Scan for the cell matching the given text and deliver its (x, y) coordinate at center. 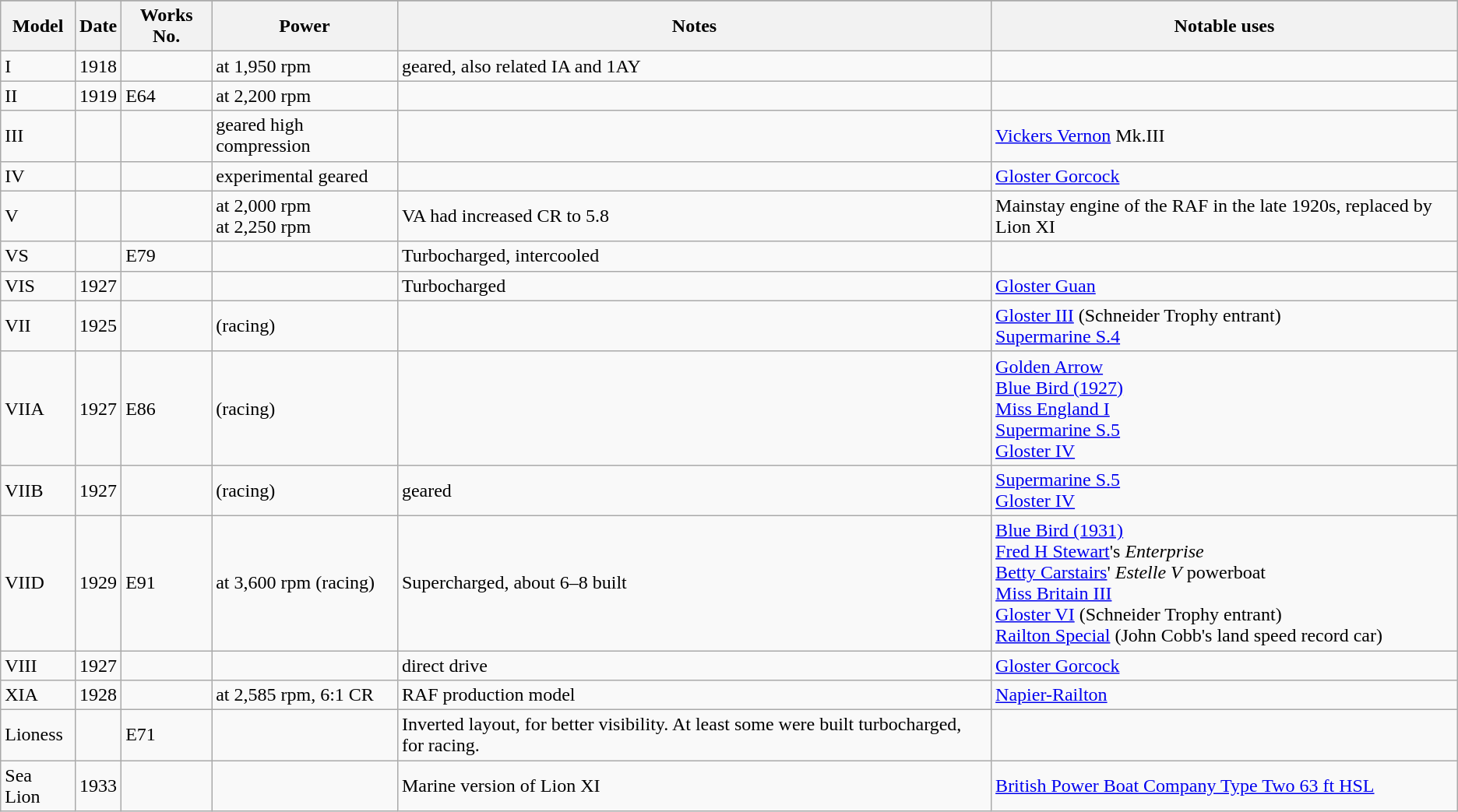
Date (98, 26)
at 2,200 rpm (305, 96)
geared (694, 490)
III (38, 135)
VIID (38, 582)
XIA (38, 695)
VIIA (38, 408)
direct drive (694, 666)
E71 (167, 735)
Golden Arrow Blue Bird (1927) Miss England I Supermarine S.5Gloster IV (1224, 408)
at 1,950 rpm (305, 66)
Works No. (167, 26)
Turbocharged, intercooled (694, 256)
at 2,000 rpm at 2,250 rpm (305, 216)
1933 (98, 786)
1925 (98, 325)
Inverted layout, for better visibility. At least some were built turbocharged, for racing. (694, 735)
E79 (167, 256)
Mainstay engine of the RAF in the late 1920s, replaced by Lion XI (1224, 216)
VIII (38, 666)
Supermarine S.5Gloster IV (1224, 490)
I (38, 66)
Power (305, 26)
Lioness (38, 735)
1919 (98, 96)
Notable uses (1224, 26)
Turbocharged (694, 286)
1928 (98, 695)
V (38, 216)
VIIB (38, 490)
geared, also related IA and 1AY (694, 66)
Sea Lion (38, 786)
Vickers Vernon Mk.III (1224, 135)
experimental geared (305, 176)
Model (38, 26)
1918 (98, 66)
Gloster III (Schneider Trophy entrant)Supermarine S.4 (1224, 325)
VS (38, 256)
E64 (167, 96)
Napier-Railton (1224, 695)
Marine version of Lion XI (694, 786)
at 3,600 rpm (racing) (305, 582)
Notes (694, 26)
Gloster Guan (1224, 286)
E91 (167, 582)
geared high compression (305, 135)
Supercharged, about 6–8 built (694, 582)
1929 (98, 582)
VA had increased CR to 5.8 (694, 216)
RAF production model (694, 695)
VIS (38, 286)
E86 (167, 408)
British Power Boat Company Type Two 63 ft HSL (1224, 786)
II (38, 96)
at 2,585 rpm, 6:1 CR (305, 695)
VII (38, 325)
IV (38, 176)
